Search for the cell housing the specified text and yield its [x, y] center coordinate. 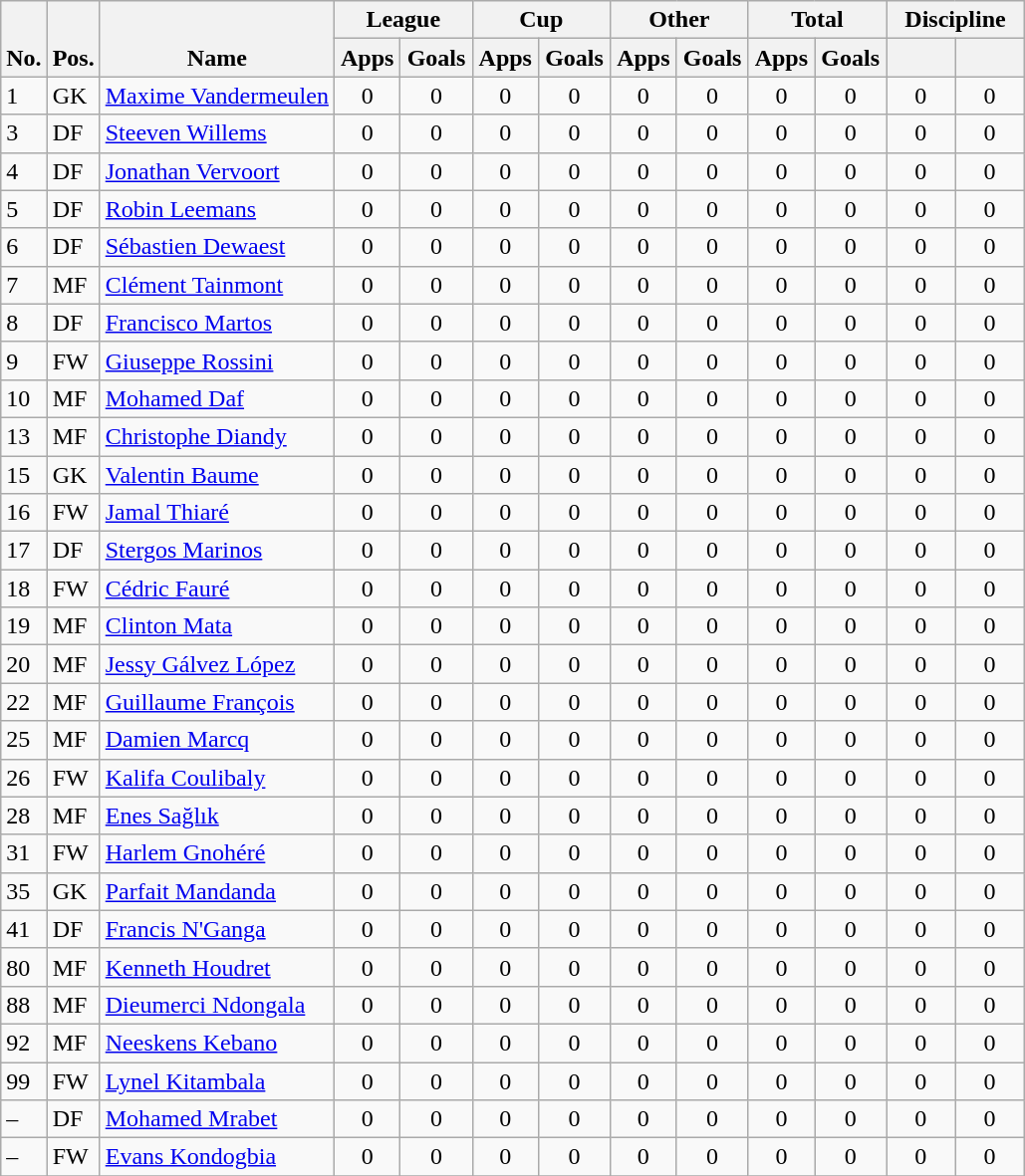
Robin Leemans [217, 209]
Guillaume François [217, 702]
22 [24, 702]
13 [24, 436]
Jessy Gálvez López [217, 664]
Maxime Vandermeulen [217, 96]
17 [24, 551]
Mohamed Mrabet [217, 1119]
Giuseppe Rossini [217, 360]
25 [24, 740]
Jamal Thiaré [217, 513]
80 [24, 967]
Cup [542, 20]
35 [24, 891]
Clinton Mata [217, 626]
Mohamed Daf [217, 398]
26 [24, 778]
92 [24, 1043]
18 [24, 588]
1 [24, 96]
Lynel Kitambala [217, 1080]
9 [24, 360]
Steeven Willems [217, 133]
Jonathan Vervoort [217, 171]
Christophe Diandy [217, 436]
Total [817, 20]
Clément Tainmont [217, 285]
41 [24, 929]
31 [24, 853]
Francis N'Ganga [217, 929]
Valentin Baume [217, 475]
Parfait Mandanda [217, 891]
15 [24, 475]
20 [24, 664]
Cédric Fauré [217, 588]
3 [24, 133]
Pos. [74, 39]
No. [24, 39]
Neeskens Kebano [217, 1043]
28 [24, 816]
Dieumerci Ndongala [217, 1005]
Evans Kondogbia [217, 1157]
League [402, 20]
Name [217, 39]
4 [24, 171]
88 [24, 1005]
Other [679, 20]
Enes Sağlık [217, 816]
Francisco Martos [217, 323]
Kalifa Coulibaly [217, 778]
Discipline [956, 20]
Harlem Gnohéré [217, 853]
6 [24, 247]
5 [24, 209]
99 [24, 1080]
Sébastien Dewaest [217, 247]
16 [24, 513]
Stergos Marinos [217, 551]
7 [24, 285]
19 [24, 626]
Kenneth Houdret [217, 967]
8 [24, 323]
10 [24, 398]
Damien Marcq [217, 740]
